Scan for the cell matching the given text and deliver its [X, Y] coordinate at center. 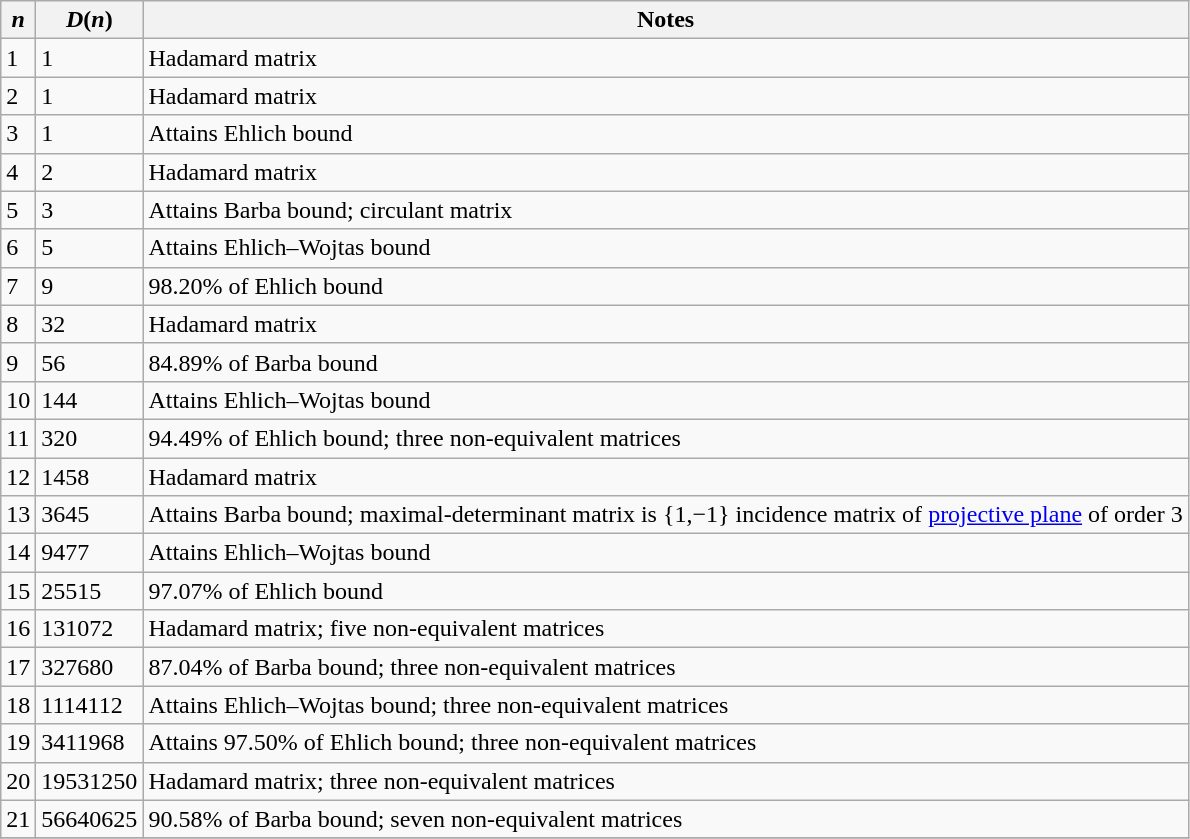
90.58% of Barba bound; seven non-equivalent matrices [666, 819]
3411968 [90, 743]
19 [18, 743]
56640625 [90, 819]
320 [90, 438]
25515 [90, 591]
21 [18, 819]
Notes [666, 20]
D(n) [90, 20]
327680 [90, 667]
20 [18, 781]
1114112 [90, 705]
16 [18, 629]
19531250 [90, 781]
97.07% of Ehlich bound [666, 591]
7 [18, 286]
84.89% of Barba bound [666, 362]
15 [18, 591]
4 [18, 172]
Attains Barba bound; maximal-determinant matrix is {1,−1} incidence matrix of projective plane of order 3 [666, 515]
6 [18, 248]
n [18, 20]
131072 [90, 629]
Attains Barba bound; circulant matrix [666, 210]
12 [18, 477]
Hadamard matrix; five non-equivalent matrices [666, 629]
17 [18, 667]
10 [18, 400]
14 [18, 553]
18 [18, 705]
1458 [90, 477]
32 [90, 324]
Hadamard matrix; three non-equivalent matrices [666, 781]
87.04% of Barba bound; three non-equivalent matrices [666, 667]
Attains Ehlich–Wojtas bound; three non-equivalent matrices [666, 705]
13 [18, 515]
9477 [90, 553]
94.49% of Ehlich bound; three non-equivalent matrices [666, 438]
Attains 97.50% of Ehlich bound; three non-equivalent matrices [666, 743]
11 [18, 438]
Attains Ehlich bound [666, 134]
56 [90, 362]
144 [90, 400]
3645 [90, 515]
98.20% of Ehlich bound [666, 286]
8 [18, 324]
